From the cell containing the given text, extract its center point as [X, Y] coordinate. 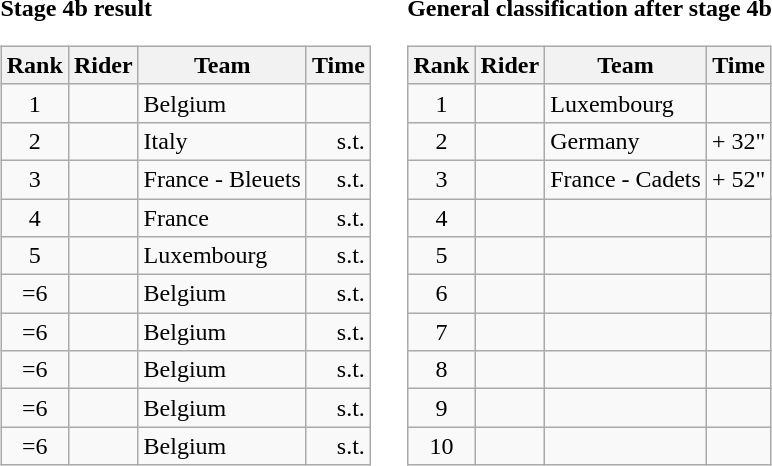
+ 52" [738, 179]
France - Cadets [626, 179]
France [222, 217]
10 [442, 446]
8 [442, 370]
6 [442, 294]
Germany [626, 141]
+ 32" [738, 141]
Italy [222, 141]
France - Bleuets [222, 179]
7 [442, 332]
9 [442, 408]
